Return the (X, Y) coordinate for the center point of the cell that contains the specified text.  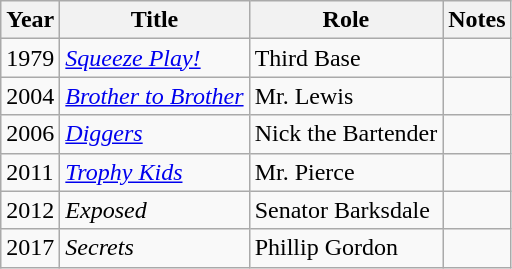
Secrets (154, 248)
Phillip Gordon (346, 248)
2017 (30, 248)
Squeeze Play! (154, 58)
2006 (30, 134)
2011 (30, 172)
Notes (477, 20)
Role (346, 20)
Senator Barksdale (346, 210)
Title (154, 20)
Mr. Pierce (346, 172)
Exposed (154, 210)
Brother to Brother (154, 96)
Year (30, 20)
1979 (30, 58)
Trophy Kids (154, 172)
Third Base (346, 58)
Diggers (154, 134)
2004 (30, 96)
2012 (30, 210)
Mr. Lewis (346, 96)
Nick the Bartender (346, 134)
